Output the [x, y] coordinate of the center of the cell containing the given text.  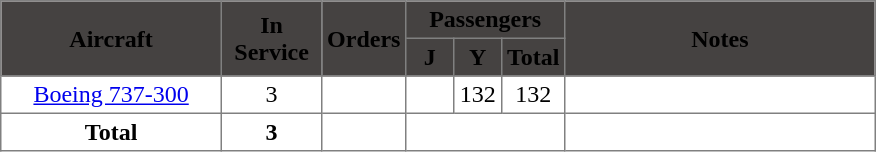
Notes [720, 38]
In Service [271, 38]
Aircraft [111, 38]
Y [478, 57]
Passengers [486, 20]
J [430, 57]
Orders [364, 38]
Boeing 737-300 [111, 95]
